For the text-containing cell, return its midpoint in (X, Y) coordinate format. 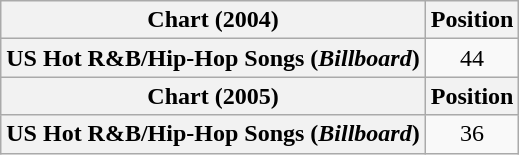
36 (472, 134)
Chart (2004) (213, 20)
44 (472, 58)
Chart (2005) (213, 96)
